Extract the [x, y] coordinate from the center of the cell holding the provided text.  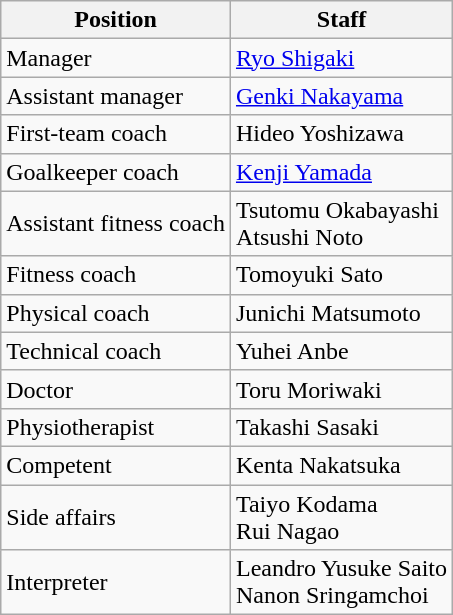
Assistant manager [116, 96]
Takashi Sasaki [341, 427]
Interpreter [116, 582]
Kenji Yamada [341, 172]
Junichi Matsumoto [341, 313]
Physiotherapist [116, 427]
Fitness coach [116, 275]
Yuhei Anbe [341, 351]
Taiyo Kodama Rui Nagao [341, 516]
Position [116, 20]
Side affairs [116, 516]
Assistant fitness coach [116, 224]
Competent [116, 465]
Hideo Yoshizawa [341, 134]
Tomoyuki Sato [341, 275]
Genki Nakayama [341, 96]
Ryo Shigaki [341, 58]
Doctor [116, 389]
First-team coach [116, 134]
Toru Moriwaki [341, 389]
Kenta Nakatsuka [341, 465]
Physical coach [116, 313]
Technical coach [116, 351]
Manager [116, 58]
Staff [341, 20]
Tsutomu Okabayashi Atsushi Noto [341, 224]
Leandro Yusuke Saito Nanon Sringamchoi [341, 582]
Goalkeeper coach [116, 172]
